Locate the cell with the specified text and output its (X, Y) center coordinate. 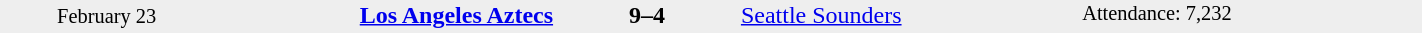
Attendance: 7,232 (1252, 16)
9–4 (648, 15)
February 23 (106, 16)
Los Angeles Aztecs (384, 15)
Seattle Sounders (910, 15)
